Identify which cell holds the provided text, then report its [X, Y] central coordinate. 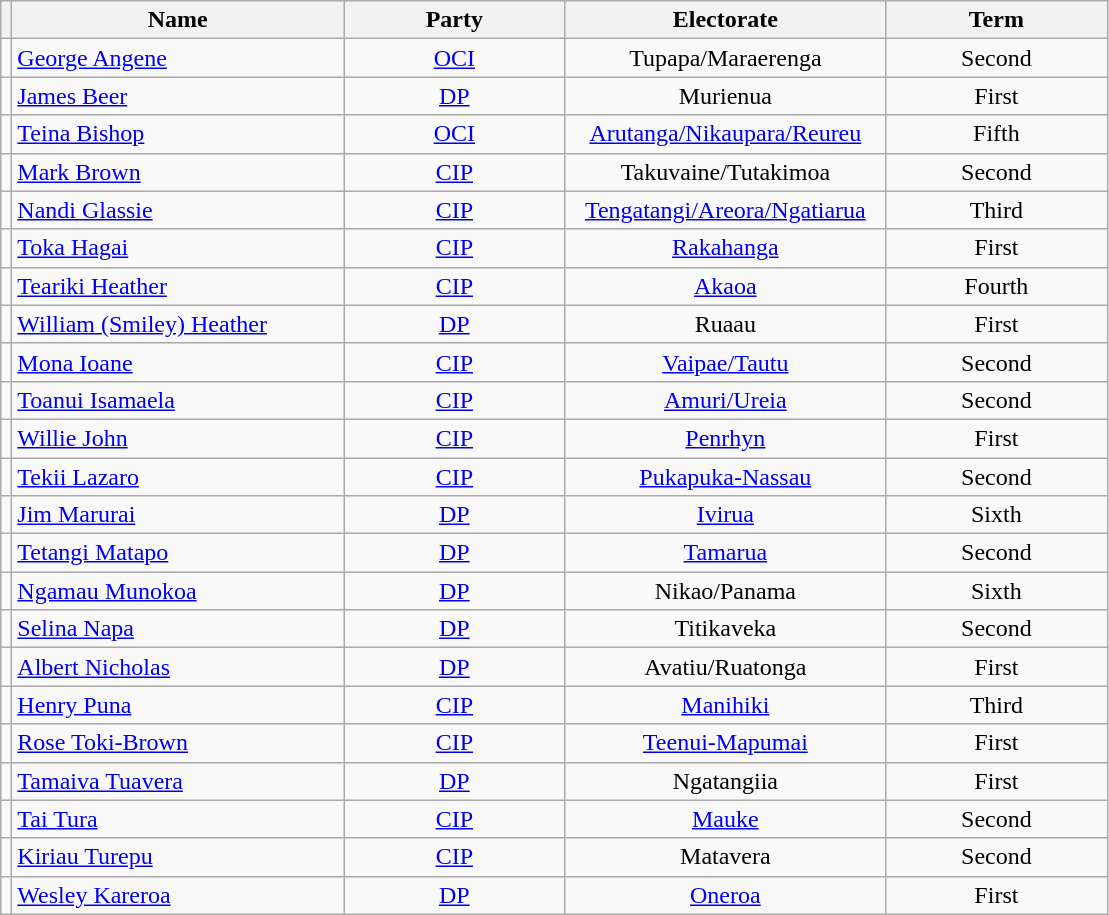
Takuvaine/Tutakimoa [726, 172]
Teenui-Mapumai [726, 743]
Amuri/Ureia [726, 400]
James Beer [178, 96]
Selina Napa [178, 629]
Penrhyn [726, 438]
Tekii Lazaro [178, 477]
Toanui Isamaela [178, 400]
Fifth [996, 134]
Tengatangi/Areora/Ngatiarua [726, 210]
Name [178, 20]
Albert Nicholas [178, 667]
Teina Bishop [178, 134]
Term [996, 20]
Avatiu/Ruatonga [726, 667]
Tai Tura [178, 819]
Akaoa [726, 286]
Ngamau Munokoa [178, 591]
Wesley Kareroa [178, 895]
Tetangi Matapo [178, 553]
Teariki Heather [178, 286]
Mark Brown [178, 172]
George Angene [178, 58]
Mauke [726, 819]
Rakahanga [726, 248]
Tamaiva Tuavera [178, 781]
Jim Marurai [178, 515]
Kiriau Turepu [178, 857]
Arutanga/Nikaupara/Reureu [726, 134]
Tamarua [726, 553]
Murienua [726, 96]
Henry Puna [178, 705]
Vaipae/Tautu [726, 362]
Titikaveka [726, 629]
Nikao/Panama [726, 591]
Rose Toki-Brown [178, 743]
Manihiki [726, 705]
William (Smiley) Heather [178, 324]
Ruaau [726, 324]
Ngatangiia [726, 781]
Tupapa/Maraerenga [726, 58]
Fourth [996, 286]
Electorate [726, 20]
Mona Ioane [178, 362]
Pukapuka-Nassau [726, 477]
Party [454, 20]
Nandi Glassie [178, 210]
Oneroa [726, 895]
Matavera [726, 857]
Toka Hagai [178, 248]
Ivirua [726, 515]
Willie John [178, 438]
